From the cell containing the given text, extract its center point as [x, y] coordinate. 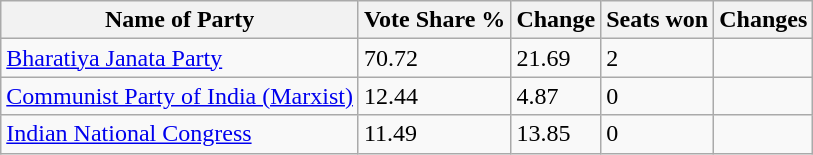
4.87 [556, 96]
Name of Party [180, 20]
Indian National Congress [180, 134]
12.44 [434, 96]
Vote Share % [434, 20]
Change [556, 20]
Bharatiya Janata Party [180, 58]
Changes [764, 20]
2 [658, 58]
Seats won [658, 20]
21.69 [556, 58]
13.85 [556, 134]
70.72 [434, 58]
11.49 [434, 134]
Communist Party of India (Marxist) [180, 96]
